Search for the cell housing the specified text and yield its (x, y) center coordinate. 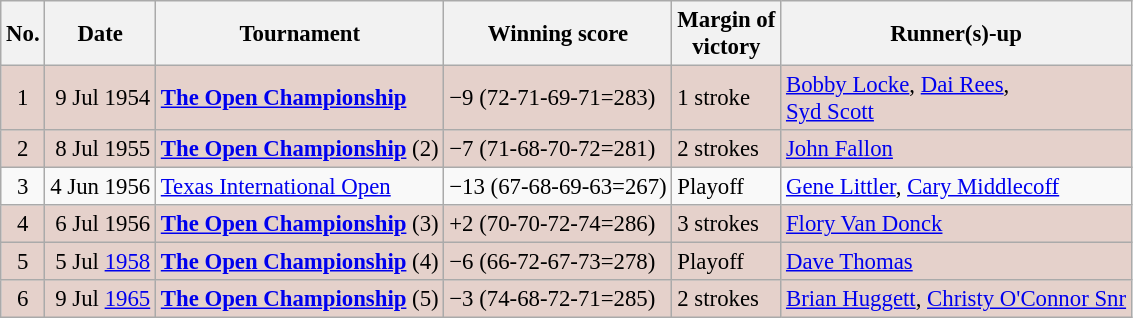
Brian Huggett, Christy O'Connor Snr (956, 299)
The Open Championship (3) (299, 224)
6 (23, 299)
9 Jul 1954 (100, 98)
3 (23, 187)
Gene Littler, Cary Middlecoff (956, 187)
3 strokes (726, 224)
Flory Van Donck (956, 224)
−9 (72-71-69-71=283) (558, 98)
−7 (71-68-70-72=281) (558, 149)
The Open Championship (299, 98)
Tournament (299, 34)
Texas International Open (299, 187)
Runner(s)-up (956, 34)
The Open Championship (5) (299, 299)
Margin ofvictory (726, 34)
9 Jul 1965 (100, 299)
Bobby Locke, Dai Rees, Syd Scott (956, 98)
4 Jun 1956 (100, 187)
−3 (74-68-72-71=285) (558, 299)
John Fallon (956, 149)
+2 (70-70-72-74=286) (558, 224)
6 Jul 1956 (100, 224)
5 Jul 1958 (100, 262)
4 (23, 224)
No. (23, 34)
8 Jul 1955 (100, 149)
Winning score (558, 34)
The Open Championship (2) (299, 149)
Dave Thomas (956, 262)
5 (23, 262)
1 stroke (726, 98)
1 (23, 98)
The Open Championship (4) (299, 262)
Date (100, 34)
2 (23, 149)
−6 (66-72-67-73=278) (558, 262)
−13 (67-68-69-63=267) (558, 187)
